Pinpoint the cell where the given text exists, returning its [x, y] midpoint coordinate. 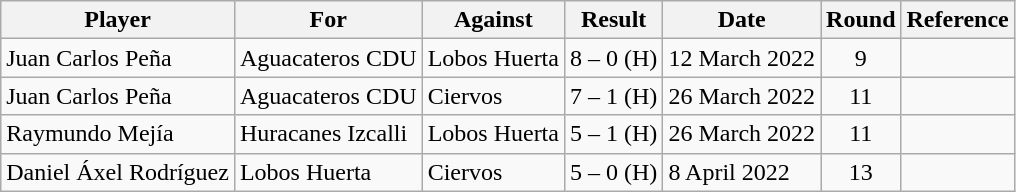
12 March 2022 [742, 58]
5 – 1 (H) [613, 134]
Huracanes Izcalli [328, 134]
8 April 2022 [742, 172]
For [328, 20]
9 [861, 58]
Daniel Áxel Rodríguez [118, 172]
7 – 1 (H) [613, 96]
8 – 0 (H) [613, 58]
5 – 0 (H) [613, 172]
Round [861, 20]
Player [118, 20]
Raymundo Mejía [118, 134]
Reference [958, 20]
13 [861, 172]
Date [742, 20]
Result [613, 20]
Against [493, 20]
